Extract the [x, y] coordinate from the center of the cell holding the provided text.  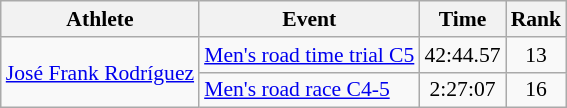
Athlete [100, 19]
Men's road race C4-5 [309, 90]
José Frank Rodríguez [100, 72]
Time [462, 19]
Event [309, 19]
42:44.57 [462, 55]
13 [536, 55]
Men's road time trial C5 [309, 55]
2:27:07 [462, 90]
Rank [536, 19]
16 [536, 90]
